Pinpoint the cell where the given text exists, returning its [x, y] midpoint coordinate. 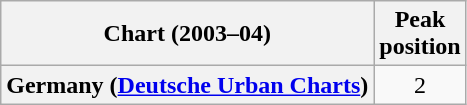
Germany (Deutsche Urban Charts) [188, 85]
Chart (2003–04) [188, 34]
Peakposition [420, 34]
2 [420, 85]
